Find where the given text appears and provide that cell's center as [X, Y] coordinate. 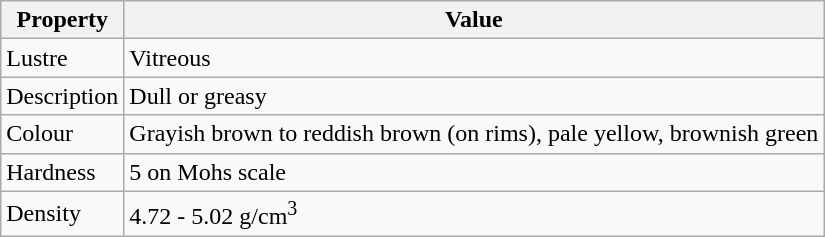
5 on Mohs scale [474, 172]
Value [474, 20]
Property [62, 20]
Lustre [62, 58]
Colour [62, 134]
Dull or greasy [474, 96]
Hardness [62, 172]
Vitreous [474, 58]
Grayish brown to reddish brown (on rims), pale yellow, brownish green [474, 134]
4.72 - 5.02 g/cm3 [474, 214]
Density [62, 214]
Description [62, 96]
